Output the (x, y) coordinate of the center of the cell containing the given text.  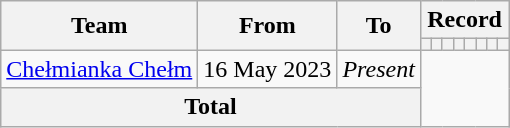
16 May 2023 (268, 69)
To (378, 26)
From (268, 26)
Chełmianka Chełm (100, 69)
Team (100, 26)
Record (464, 20)
Total (211, 107)
Present (378, 69)
